Find where the given text appears and provide that cell's center as [x, y] coordinate. 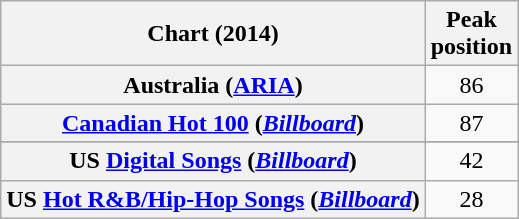
86 [471, 85]
87 [471, 123]
Australia (ARIA) [213, 85]
US Digital Songs (Billboard) [213, 161]
Chart (2014) [213, 34]
Peakposition [471, 34]
Canadian Hot 100 (Billboard) [213, 123]
US Hot R&B/Hip-Hop Songs (Billboard) [213, 199]
42 [471, 161]
28 [471, 199]
